Provide the (X, Y) coordinate of the cell's center where the given text is located.  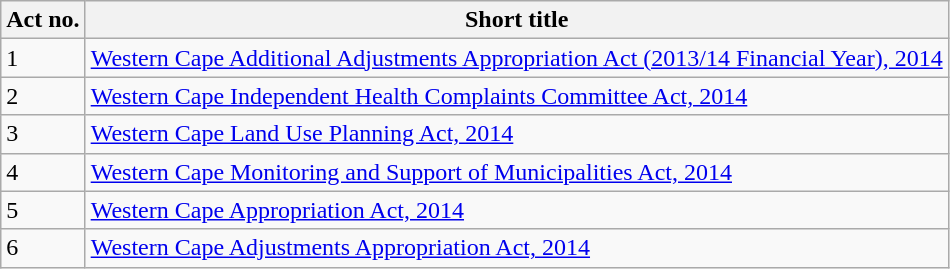
2 (43, 96)
Western Cape Land Use Planning Act, 2014 (516, 134)
Act no. (43, 20)
1 (43, 58)
4 (43, 172)
Western Cape Additional Adjustments Appropriation Act (2013/14 Financial Year), 2014 (516, 58)
6 (43, 248)
Western Cape Adjustments Appropriation Act, 2014 (516, 248)
Western Cape Independent Health Complaints Committee Act, 2014 (516, 96)
3 (43, 134)
Western Cape Appropriation Act, 2014 (516, 210)
Western Cape Monitoring and Support of Municipalities Act, 2014 (516, 172)
5 (43, 210)
Short title (516, 20)
